Locate the cell with the specified text and output its [X, Y] center coordinate. 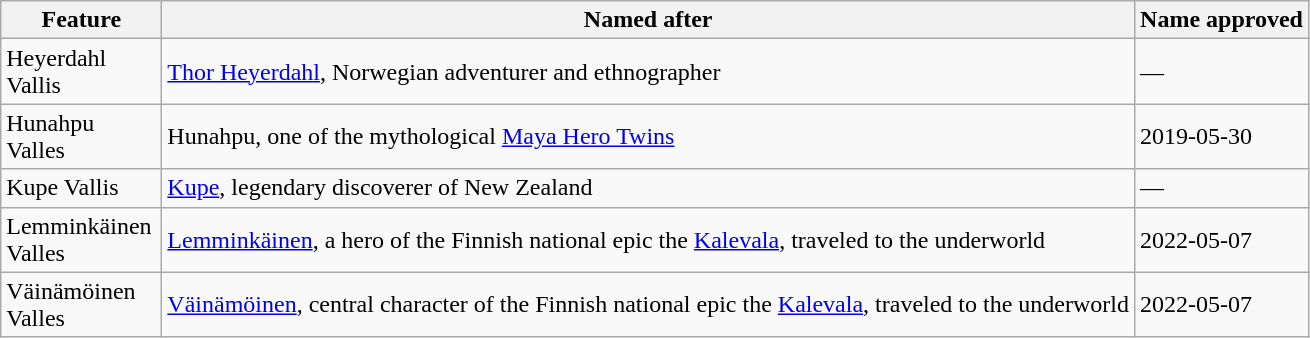
Kupe, legendary discoverer of New Zealand [648, 188]
Kupe Vallis [82, 188]
Named after [648, 20]
Feature [82, 20]
Name approved [1222, 20]
Väinämöinen, central character of the Finnish national epic the Kalevala, traveled to the underworld [648, 304]
Thor Heyerdahl, Norwegian adventurer and ethnographer [648, 72]
Heyerdahl Vallis [82, 72]
2019-05-30 [1222, 136]
Lemminkäinen Valles [82, 240]
Hunahpu, one of the mythological Maya Hero Twins [648, 136]
Hunahpu Valles [82, 136]
Lemminkäinen, a hero of the Finnish national epic the Kalevala, traveled to the underworld [648, 240]
Väinämöinen Valles [82, 304]
